Pinpoint the cell where the given text exists, returning its (X, Y) midpoint coordinate. 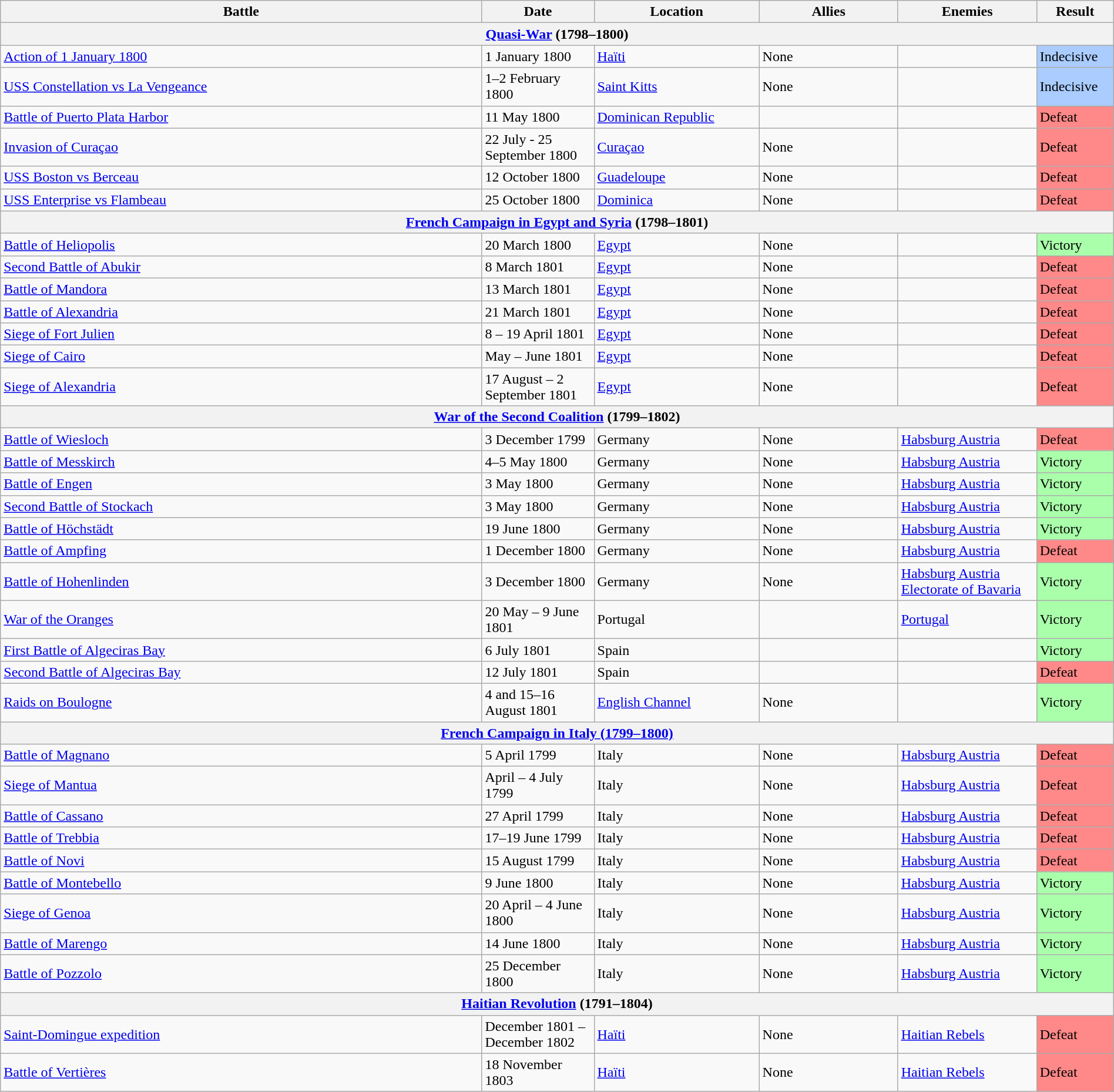
Battle of Wiesloch (241, 439)
1 December 1800 (538, 551)
Battle of Höchstädt (241, 529)
Battle of Engen (241, 484)
20 March 1800 (538, 244)
Raids on Boulogne (241, 703)
Siege of Fort Julien (241, 334)
Siege of Cairo (241, 357)
First Battle of Algeciras Bay (241, 650)
Battle of Alexandria (241, 312)
USS Boston vs Berceau (241, 177)
4 and 15–16 August 1801 (538, 703)
Siege of Alexandria (241, 387)
Battle of Heliopolis (241, 244)
25 October 1800 (538, 200)
USS Enterprise vs Flambeau (241, 200)
25 December 1800 (538, 974)
20 May – 9 June 1801 (538, 619)
War of the Second Coalition (1799–1802) (557, 417)
Quasi-War (1798–1800) (557, 34)
13 March 1801 (538, 289)
Battle of Messkirch (241, 462)
15 August 1799 (538, 861)
Second Battle of Stockach (241, 506)
20 April – 4 June 1800 (538, 913)
Saint-Domingue expedition (241, 1034)
12 July 1801 (538, 672)
Action of 1 January 1800 (241, 56)
Battle of Montebello (241, 883)
Second Battle of Abukir (241, 267)
Battle (241, 12)
Allies (828, 12)
Battle of Mandora (241, 289)
Battle of Pozzolo (241, 974)
Date (538, 12)
Second Battle of Algeciras Bay (241, 672)
21 March 1801 (538, 312)
Dominican Republic (677, 117)
French Campaign in Egypt and Syria (1798–1801) (557, 222)
3 December 1800 (538, 582)
Result (1075, 12)
Enemies (967, 12)
8 March 1801 (538, 267)
Battle of Cassano (241, 816)
4–5 May 1800 (538, 462)
11 May 1800 (538, 117)
Battle of Hohenlinden (241, 582)
Siege of Mantua (241, 786)
18 November 1803 (538, 1073)
27 April 1799 (538, 816)
14 June 1800 (538, 943)
3 December 1799 (538, 439)
9 June 1800 (538, 883)
Battle of Novi (241, 861)
Battle of Trebbia (241, 838)
6 July 1801 (538, 650)
Battle of Ampfing (241, 551)
Battle of Puerto Plata Harbor (241, 117)
April – 4 July 1799 (538, 786)
Habsburg Austria Electorate of Bavaria (967, 582)
5 April 1799 (538, 755)
Battle of Marengo (241, 943)
French Campaign in Italy (1799–1800) (557, 733)
19 June 1800 (538, 529)
Siege of Genoa (241, 913)
1–2 February 1800 (538, 87)
12 October 1800 (538, 177)
December 1801 – December 1802 (538, 1034)
1 January 1800 (538, 56)
Battle of Magnano (241, 755)
17–19 June 1799 (538, 838)
Location (677, 12)
English Channel (677, 703)
War of the Oranges (241, 619)
8 – 19 April 1801 (538, 334)
Curaçao (677, 147)
Dominica (677, 200)
Saint Kitts (677, 87)
USS Constellation vs La Vengeance (241, 87)
17 August – 2 September 1801 (538, 387)
May – June 1801 (538, 357)
Invasion of Curaçao (241, 147)
Battle of Vertières (241, 1073)
Haitian Revolution (1791–1804) (557, 1004)
Guadeloupe (677, 177)
22 July - 25 September 1800 (538, 147)
